Determine the [X, Y] coordinate at the center of the cell enclosing the given text.  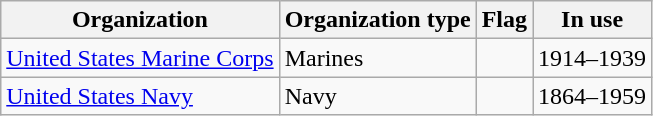
Flag [504, 20]
United States Marine Corps [140, 58]
Organization type [378, 20]
United States Navy [140, 96]
Organization [140, 20]
In use [592, 20]
1864–1959 [592, 96]
Marines [378, 58]
1914–1939 [592, 58]
Navy [378, 96]
